Provide the (X, Y) coordinate of the cell's center where the given text is located.  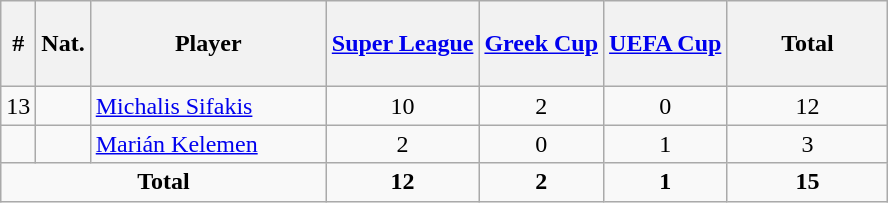
Nat. (63, 44)
Michalis Sifakis (208, 106)
UEFA Cup (666, 44)
Greek Cup (542, 44)
Player (208, 44)
10 (402, 106)
13 (18, 106)
3 (808, 144)
15 (808, 182)
Marián Kelemen (208, 144)
Super League (402, 44)
# (18, 44)
